Locate the cell with the specified text and output its [X, Y] center coordinate. 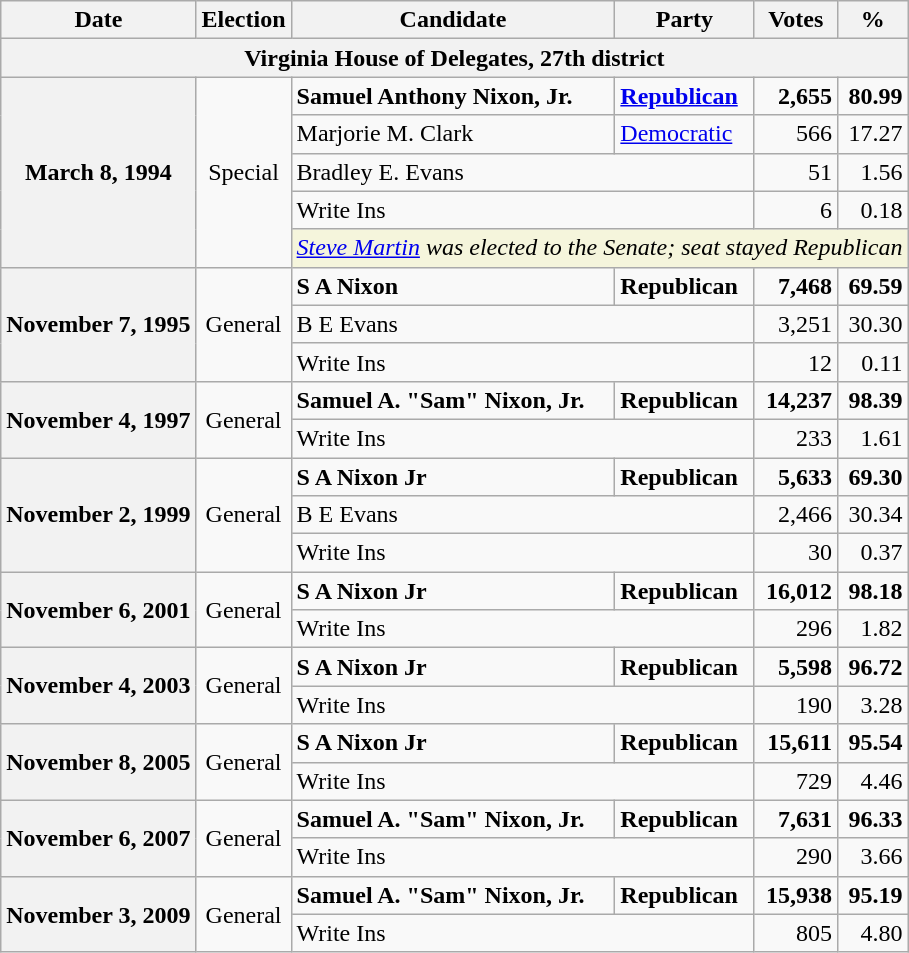
Election [244, 20]
Samuel Anthony Nixon, Jr. [453, 96]
1.56 [872, 172]
3.28 [872, 705]
Date [98, 20]
0.37 [872, 553]
March 8, 1994 [98, 172]
566 [796, 134]
Virginia House of Delegates, 27th district [454, 58]
95.19 [872, 895]
80.99 [872, 96]
15,611 [796, 743]
4.80 [872, 933]
17.27 [872, 134]
3,251 [796, 324]
296 [796, 629]
5,598 [796, 667]
96.33 [872, 819]
November 3, 2009 [98, 914]
Special [244, 172]
729 [796, 781]
96.72 [872, 667]
Steve Martin was elected to the Senate; seat stayed Republican [600, 248]
15,938 [796, 895]
4.46 [872, 781]
290 [796, 857]
1.61 [872, 438]
Marjorie M. Clark [453, 134]
% [872, 20]
7,631 [796, 819]
November 6, 2001 [98, 610]
1.82 [872, 629]
14,237 [796, 400]
Candidate [453, 20]
69.30 [872, 477]
3.66 [872, 857]
November 6, 2007 [98, 838]
233 [796, 438]
12 [796, 362]
98.39 [872, 400]
November 8, 2005 [98, 762]
Votes [796, 20]
805 [796, 933]
69.59 [872, 286]
0.11 [872, 362]
Bradley E. Evans [522, 172]
16,012 [796, 591]
2,466 [796, 515]
Democratic [684, 134]
190 [796, 705]
0.18 [872, 210]
95.54 [872, 743]
2,655 [796, 96]
5,633 [796, 477]
November 7, 1995 [98, 324]
98.18 [872, 591]
November 4, 2003 [98, 686]
6 [796, 210]
7,468 [796, 286]
30.34 [872, 515]
30.30 [872, 324]
S A Nixon [453, 286]
30 [796, 553]
51 [796, 172]
November 4, 1997 [98, 419]
Party [684, 20]
November 2, 1999 [98, 515]
